Locate the cell with the specified text and output its (X, Y) center coordinate. 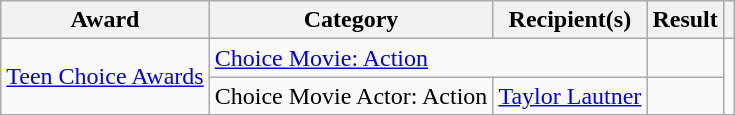
Choice Movie: Action (428, 58)
Result (685, 20)
Category (351, 20)
Taylor Lautner (570, 96)
Choice Movie Actor: Action (351, 96)
Award (105, 20)
Recipient(s) (570, 20)
Teen Choice Awards (105, 77)
